From the cell containing the given text, extract its center point as [X, Y] coordinate. 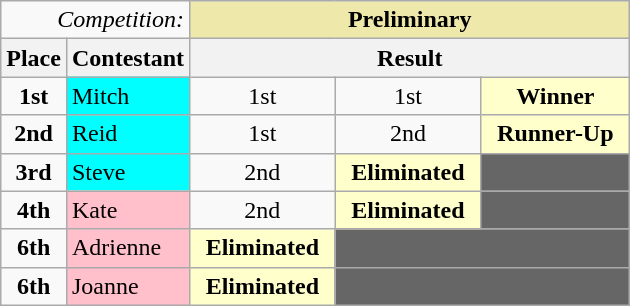
Reid [128, 134]
Runner-Up [556, 134]
Winner [556, 96]
Steve [128, 172]
3rd [34, 172]
Result [410, 58]
Kate [128, 210]
4th [34, 210]
Joanne [128, 286]
Adrienne [128, 248]
Competition: [96, 20]
Place [34, 58]
Preliminary [410, 20]
Contestant [128, 58]
Mitch [128, 96]
